Identify which cell holds the provided text, then report its [x, y] central coordinate. 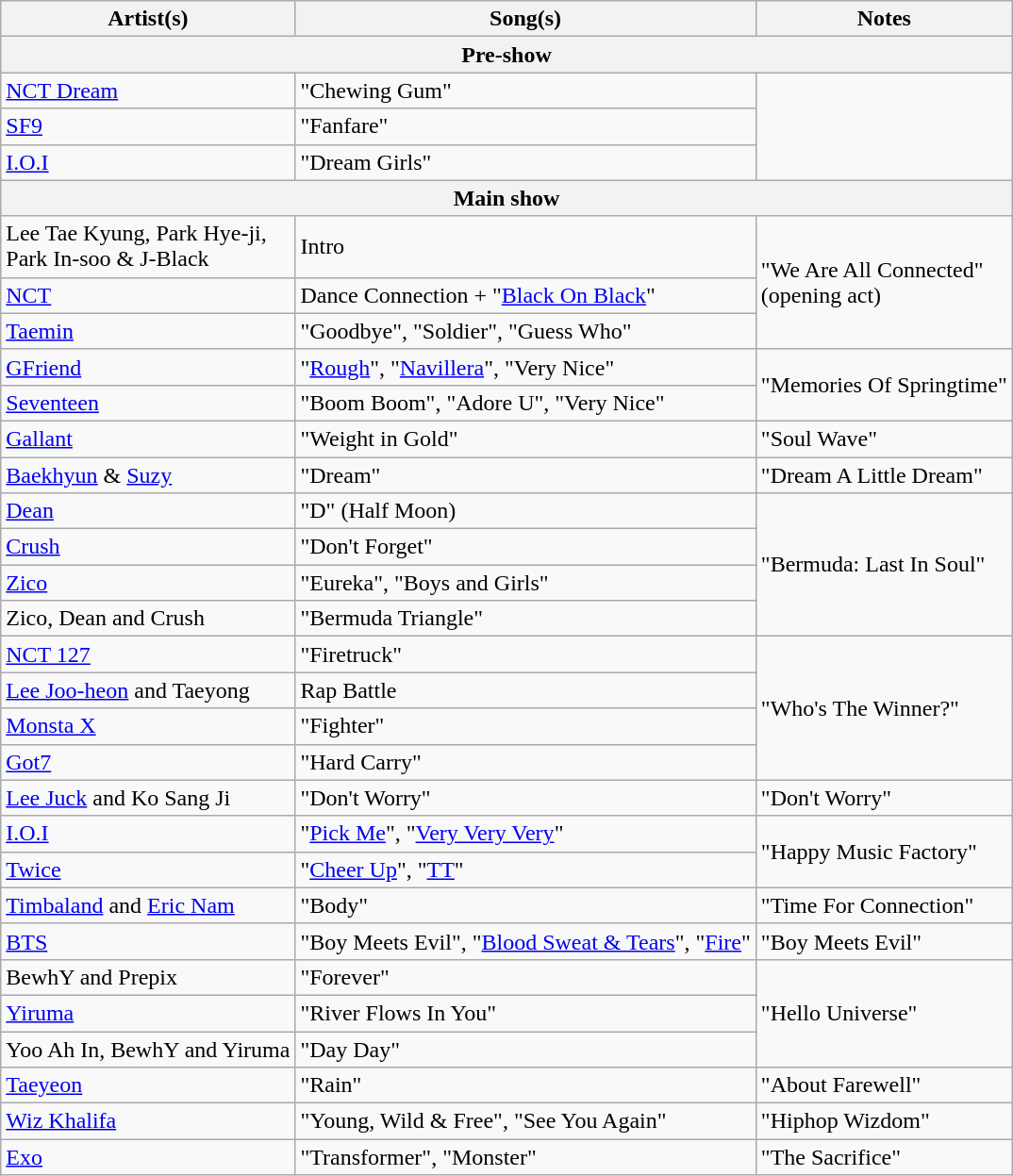
Seventeen [148, 403]
"Boom Boom", "Adore U", "Very Nice" [525, 403]
"Fanfare" [525, 126]
"Transformer", "Monster" [525, 1157]
"Rain" [525, 1085]
"Happy Music Factory" [884, 852]
"Forever" [525, 977]
Lee Tae Kyung, Park Hye-ji, Park In-soo & J-Black [148, 247]
NCT 127 [148, 654]
Zico, Dean and Crush [148, 619]
"Time For Connection" [884, 905]
"Don't Forget" [525, 547]
SF9 [148, 126]
"Bermuda: Last In Soul" [884, 565]
"Soul Wave" [884, 439]
"Bermuda Triangle" [525, 619]
Artist(s) [148, 19]
BewhY and Prepix [148, 977]
"Firetruck" [525, 654]
"Body" [525, 905]
"Fighter" [525, 726]
Pre-show [507, 55]
NCT Dream [148, 91]
Notes [884, 19]
"River Flows In You" [525, 1013]
Crush [148, 547]
Got7 [148, 762]
Wiz Khalifa [148, 1121]
Zico [148, 583]
"Dream Girls" [525, 162]
"Goodbye", "Soldier", "Guess Who" [525, 331]
"Who's The Winner?" [884, 708]
Exo [148, 1157]
"Dream" [525, 474]
GFriend [148, 367]
"Dream A Little Dream" [884, 474]
Baekhyun & Suzy [148, 474]
"About Farewell" [884, 1085]
"Hiphop Wizdom" [884, 1121]
Song(s) [525, 19]
"Hello Universe" [884, 1013]
Yoo Ah In, BewhY and Yiruma [148, 1050]
"Chewing Gum" [525, 91]
Main show [507, 198]
"Boy Meets Evil" [884, 941]
Gallant [148, 439]
"The Sacrifice" [884, 1157]
"Pick Me", "Very Very Very" [525, 834]
BTS [148, 941]
Dance Connection + "Black On Black" [525, 295]
"D" (Half Moon) [525, 511]
"Cheer Up", "TT" [525, 870]
Taeyeon [148, 1085]
"Rough", "Navillera", "Very Nice" [525, 367]
"Eureka", "Boys and Girls" [525, 583]
Lee Juck and Ko Sang Ji [148, 798]
Twice [148, 870]
Yiruma [148, 1013]
Monsta X [148, 726]
"Weight in Gold" [525, 439]
"Hard Carry" [525, 762]
Intro [525, 247]
"We Are All Connected" (opening act) [884, 283]
Taemin [148, 331]
"Boy Meets Evil", "Blood Sweat & Tears", "Fire" [525, 941]
Dean [148, 511]
"Young, Wild & Free", "See You Again" [525, 1121]
Lee Joo-heon and Taeyong [148, 690]
NCT [148, 295]
Rap Battle [525, 690]
"Memories Of Springtime" [884, 385]
"Day Day" [525, 1050]
Timbaland and Eric Nam [148, 905]
